Pinpoint the cell where the given text exists, returning its (x, y) midpoint coordinate. 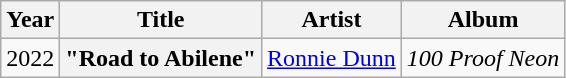
Artist (332, 20)
Title (161, 20)
"Road to Abilene" (161, 58)
Year (30, 20)
2022 (30, 58)
Album (483, 20)
Ronnie Dunn (332, 58)
100 Proof Neon (483, 58)
